Detect which cell encompasses the target text, then output its [X, Y] center coordinate. 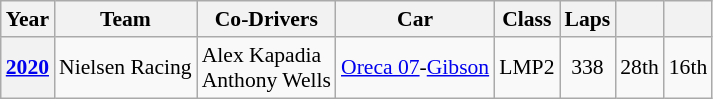
338 [588, 68]
Alex Kapadia Anthony Wells [266, 68]
Co-Drivers [266, 19]
Laps [588, 19]
Class [526, 19]
28th [640, 68]
16th [688, 68]
Team [126, 19]
Year [28, 19]
Nielsen Racing [126, 68]
Oreca 07-Gibson [415, 68]
Car [415, 19]
2020 [28, 68]
LMP2 [526, 68]
